Scan for the cell matching the given text and deliver its [X, Y] coordinate at center. 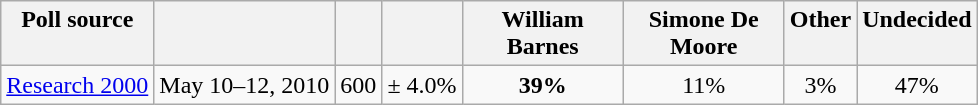
Simone DeMoore [704, 34]
Research 2000 [78, 85]
Poll source [78, 34]
11% [704, 85]
Undecided [917, 34]
3% [820, 85]
47% [917, 85]
± 4.0% [422, 85]
600 [358, 85]
WilliamBarnes [542, 34]
May 10–12, 2010 [244, 85]
39% [542, 85]
Other [820, 34]
